Locate the cell with the specified text and output its (x, y) center coordinate. 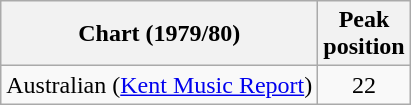
Peakposition (364, 34)
Chart (1979/80) (160, 34)
22 (364, 85)
Australian (Kent Music Report) (160, 85)
